For the text-containing cell, return its midpoint in (x, y) coordinate format. 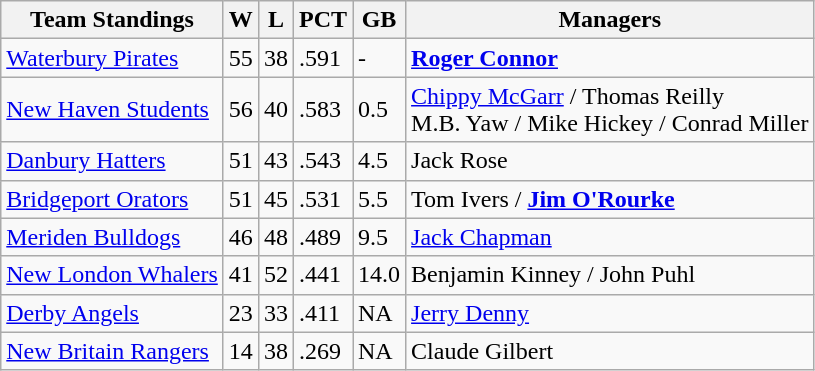
Team Standings (112, 20)
.441 (322, 275)
23 (240, 313)
43 (276, 161)
Waterbury Pirates (112, 58)
Jerry Denny (610, 313)
40 (276, 110)
46 (240, 237)
Bridgeport Orators (112, 199)
New Britain Rangers (112, 351)
.269 (322, 351)
5.5 (378, 199)
Chippy McGarr / Thomas ReillyM.B. Yaw / Mike Hickey / Conrad Miller (610, 110)
New London Whalers (112, 275)
GB (378, 20)
New Haven Students (112, 110)
Danbury Hatters (112, 161)
41 (240, 275)
Managers (610, 20)
45 (276, 199)
9.5 (378, 237)
Derby Angels (112, 313)
52 (276, 275)
.543 (322, 161)
.591 (322, 58)
L (276, 20)
14 (240, 351)
.583 (322, 110)
0.5 (378, 110)
W (240, 20)
Jack Chapman (610, 237)
- (378, 58)
48 (276, 237)
4.5 (378, 161)
Claude Gilbert (610, 351)
Tom Ivers / Jim O'Rourke (610, 199)
.531 (322, 199)
33 (276, 313)
.411 (322, 313)
56 (240, 110)
Roger Connor (610, 58)
14.0 (378, 275)
55 (240, 58)
Meriden Bulldogs (112, 237)
Jack Rose (610, 161)
Benjamin Kinney / John Puhl (610, 275)
.489 (322, 237)
PCT (322, 20)
